Scan for the cell matching the given text and deliver its [x, y] coordinate at center. 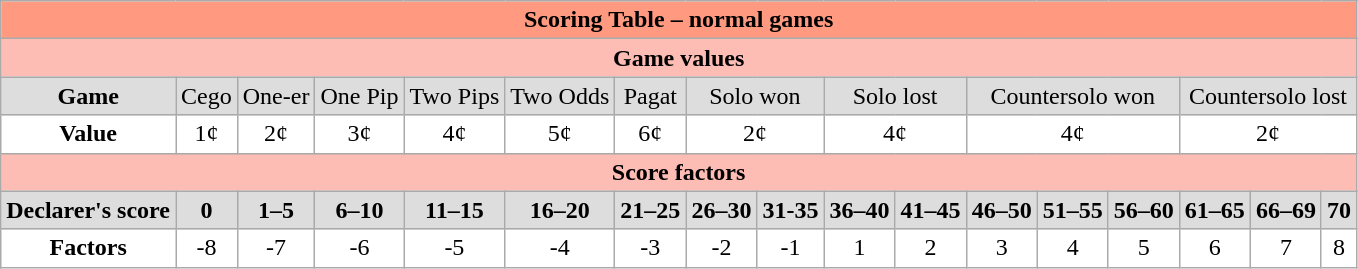
Solo lost [895, 96]
6–10 [360, 210]
Value [88, 134]
46–50 [1002, 210]
0 [207, 210]
6¢ [650, 134]
1¢ [207, 134]
31-35 [790, 210]
51–55 [1072, 210]
Countersolo lost [1268, 96]
Declarer's score [88, 210]
7 [1286, 248]
4 [1072, 248]
36–40 [860, 210]
5¢ [560, 134]
21–25 [650, 210]
Countersolo won [1072, 96]
70 [1338, 210]
1–5 [276, 210]
One Pip [360, 96]
3 [1002, 248]
2 [930, 248]
41–45 [930, 210]
11–15 [454, 210]
26–30 [722, 210]
1 [860, 248]
One-er [276, 96]
Score factors [679, 172]
-2 [722, 248]
-6 [360, 248]
6 [1214, 248]
Cego [207, 96]
-5 [454, 248]
8 [1338, 248]
16–20 [560, 210]
5 [1144, 248]
Solo won [755, 96]
Game values [679, 58]
Pagat [650, 96]
Game [88, 96]
3¢ [360, 134]
Two Odds [560, 96]
-1 [790, 248]
Two Pips [454, 96]
-8 [207, 248]
56–60 [1144, 210]
61–65 [1214, 210]
-3 [650, 248]
-7 [276, 248]
66–69 [1286, 210]
-4 [560, 248]
Scoring Table – normal games [679, 20]
Factors [88, 248]
